Scan for the cell matching the given text and deliver its (X, Y) coordinate at center. 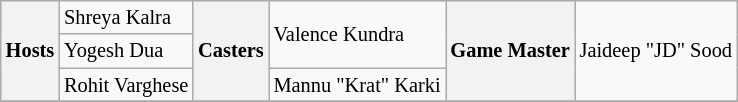
Yogesh Dua (126, 51)
Hosts (30, 50)
Jaideep "JD" Sood (656, 50)
Shreya Kalra (126, 17)
Casters (230, 50)
Game Master (510, 50)
Mannu "Krat" Karki (358, 85)
Rohit Varghese (126, 85)
Valence Kundra (358, 34)
